Return the [X, Y] coordinate for the center point of the cell that contains the specified text.  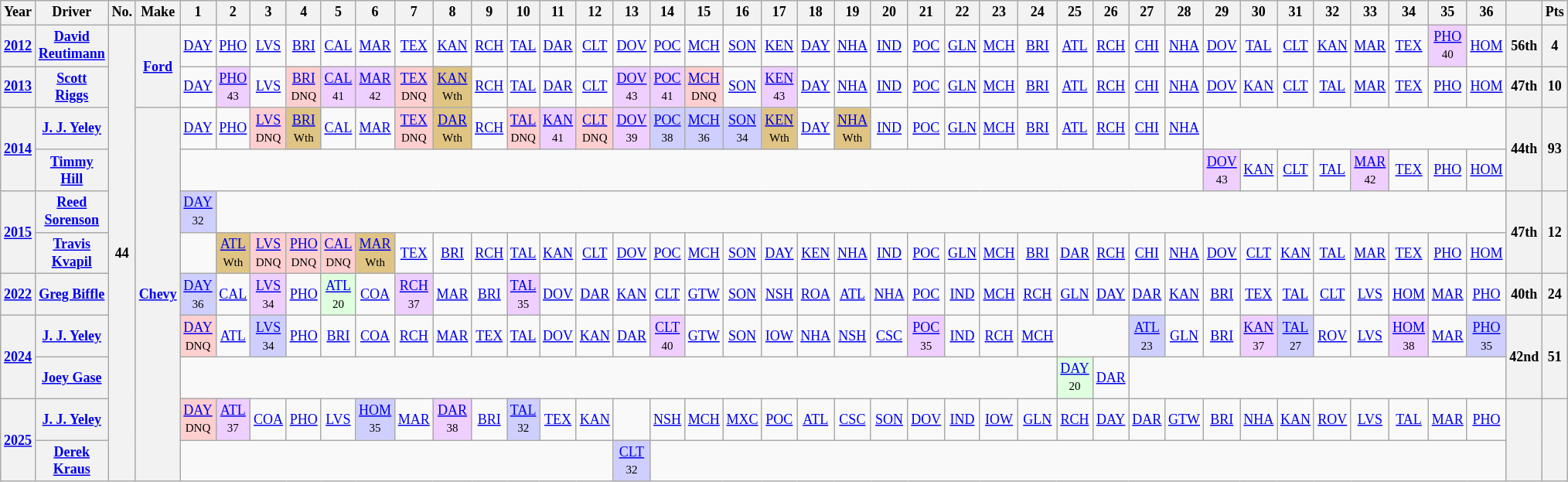
1 [198, 12]
19 [853, 12]
PHO40 [1447, 46]
MCHDNQ [704, 87]
DAY36 [198, 295]
6 [376, 12]
TAL27 [1296, 337]
CAL41 [339, 87]
DOV39 [632, 128]
TAL32 [523, 419]
ATL37 [233, 419]
26 [1110, 12]
ATLWth [233, 253]
93 [1556, 149]
17 [779, 12]
23 [999, 12]
PHODNQ [303, 253]
2022 [19, 295]
30 [1259, 12]
29 [1222, 12]
11 [558, 12]
Derek Kraus [71, 461]
DAY32 [198, 212]
KAN41 [558, 128]
40th [1525, 295]
HOM38 [1409, 337]
9 [489, 12]
DAY20 [1075, 378]
CLTDNQ [595, 128]
Make [158, 12]
MCH36 [704, 128]
SON34 [742, 128]
Pts [1556, 12]
32 [1332, 12]
RCH37 [414, 295]
Reed Sorenson [71, 212]
21 [926, 12]
KAN37 [1259, 337]
KANWth [452, 87]
TAL35 [523, 295]
34 [1409, 12]
44th [1525, 149]
20 [889, 12]
POC38 [668, 128]
27 [1147, 12]
2013 [19, 87]
NHAWth [853, 128]
Scott Riggs [71, 87]
2024 [19, 357]
44 [122, 253]
ATL20 [339, 295]
2014 [19, 149]
18 [816, 12]
POC41 [668, 87]
PHO43 [233, 87]
PHO35 [1486, 337]
POC35 [926, 337]
3 [269, 12]
Ford [158, 67]
BRIDNQ [303, 87]
ATL23 [1147, 337]
KENWth [779, 128]
Travis Kvapil [71, 253]
Joey Gase [71, 378]
7 [414, 12]
HOM35 [376, 419]
51 [1556, 357]
BRIWth [303, 128]
CALDNQ [339, 253]
MARWth [376, 253]
TALDNQ [523, 128]
56th [1525, 46]
ROA [816, 295]
2 [233, 12]
MXC [742, 419]
No. [122, 12]
2025 [19, 439]
Greg Biffle [71, 295]
CLT40 [668, 337]
13 [632, 12]
8 [452, 12]
33 [1370, 12]
35 [1447, 12]
Driver [71, 12]
25 [1075, 12]
31 [1296, 12]
15 [704, 12]
Chevy [158, 294]
CLT32 [632, 461]
36 [1486, 12]
22 [963, 12]
42nd [1525, 357]
DARWth [452, 128]
2012 [19, 46]
KEN43 [779, 87]
David Reutimann [71, 46]
DAR38 [452, 419]
Year [19, 12]
28 [1185, 12]
5 [339, 12]
16 [742, 12]
14 [668, 12]
Timmy Hill [71, 170]
2015 [19, 232]
